Output the (X, Y) coordinate of the center of the cell containing the given text.  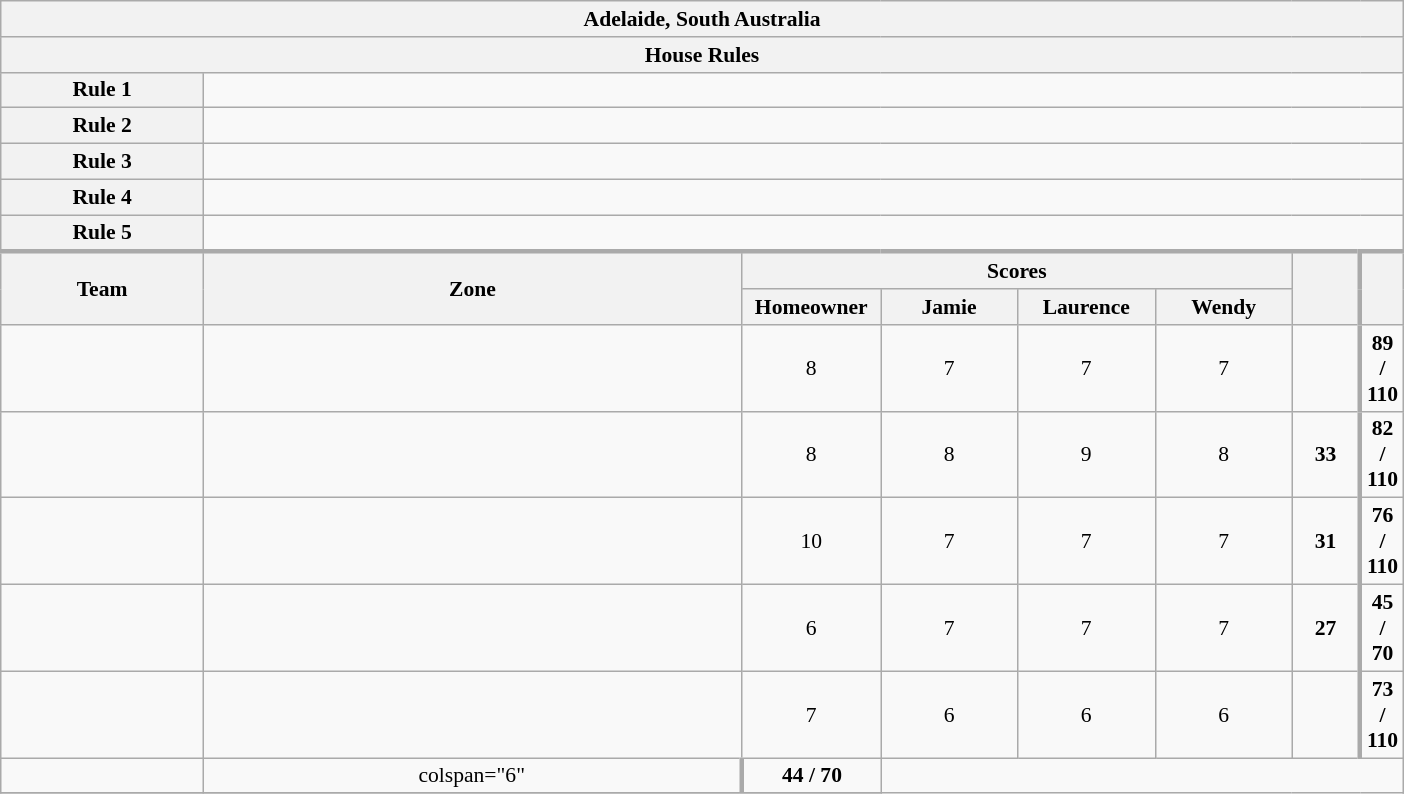
76 / 110 (1382, 542)
Team (102, 288)
Laurence (1086, 307)
44 / 70 (812, 776)
Jamie (949, 307)
Zone (472, 288)
Rule 2 (102, 126)
9 (1086, 454)
colspan="6" (472, 776)
Rule 3 (102, 162)
82 / 110 (1382, 454)
Scores (1018, 270)
House Rules (702, 55)
73 / 110 (1382, 714)
Rule 5 (102, 234)
Rule 1 (102, 90)
Homeowner (812, 307)
10 (812, 542)
33 (1326, 454)
Adelaide, South Australia (702, 19)
31 (1326, 542)
Rule 4 (102, 197)
Wendy (1224, 307)
89 / 110 (1382, 368)
27 (1326, 628)
45 / 70 (1382, 628)
